Determine the [X, Y] coordinate at the center of the cell enclosing the given text.  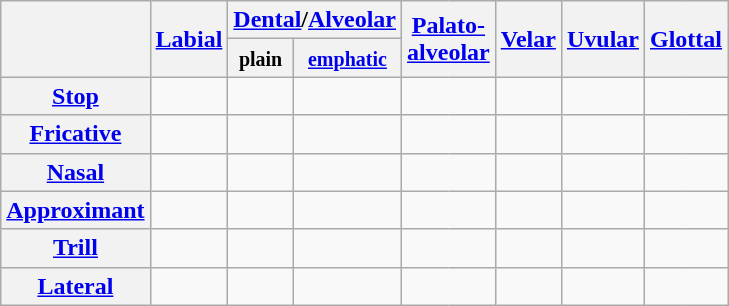
Lateral [76, 286]
emphatic [347, 58]
Velar [528, 39]
Trill [76, 248]
Palato-alveolar [449, 39]
Fricative [76, 134]
Labial [189, 39]
Glottal [686, 39]
Approximant [76, 210]
Nasal [76, 172]
Dental/Alveolar [315, 20]
plain [260, 58]
Uvular [602, 39]
Stop [76, 96]
